Output the [x, y] coordinate of the center of the cell containing the given text.  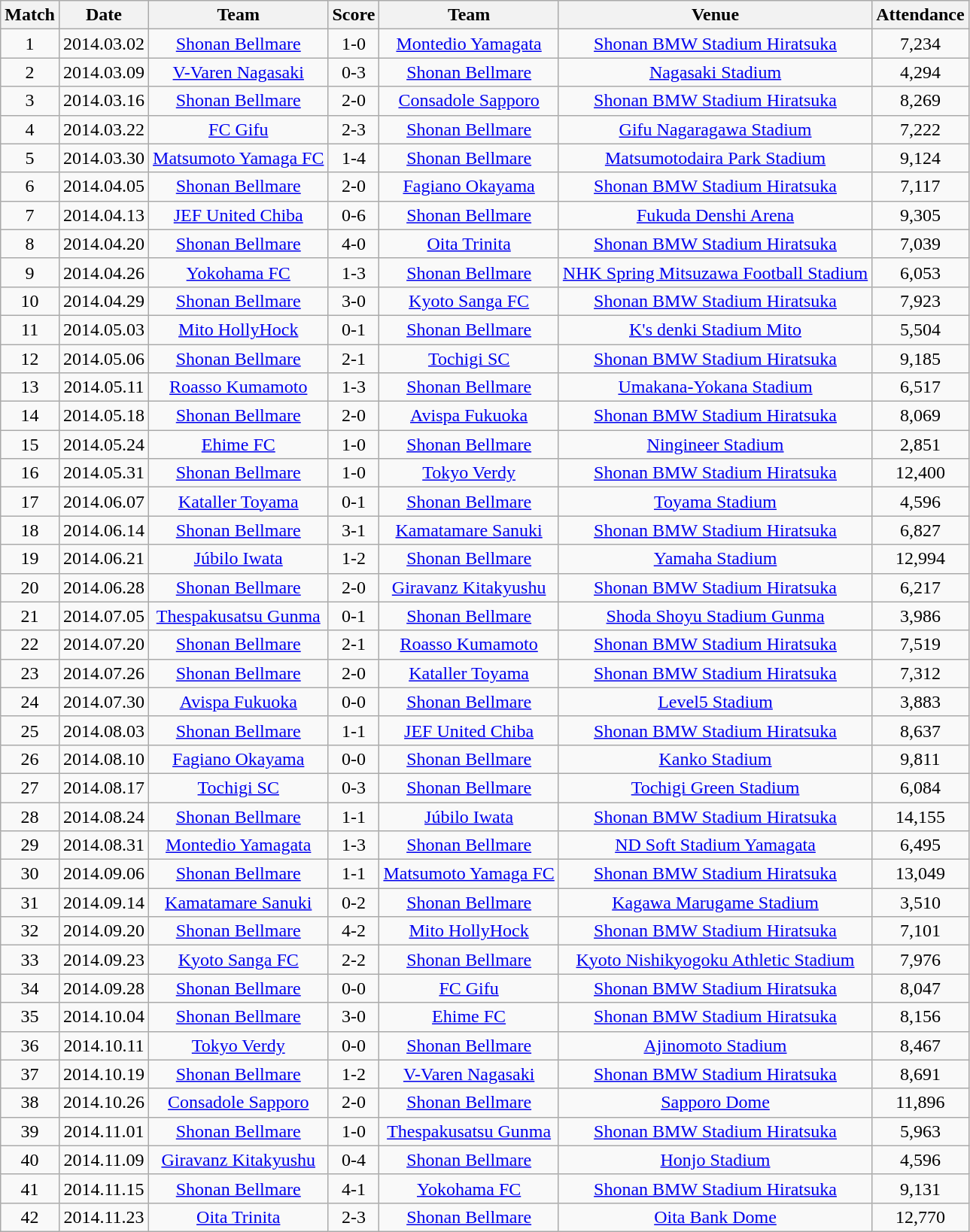
NHK Spring Mitsuzawa Football Stadium [715, 272]
2-2 [354, 960]
1 [30, 44]
2014.07.20 [104, 645]
31 [30, 903]
38 [30, 1103]
2014.04.20 [104, 244]
Honjo Stadium [715, 1160]
Score [354, 15]
24 [30, 702]
9 [30, 272]
2014.09.20 [104, 931]
11 [30, 329]
3-1 [354, 530]
0-6 [354, 215]
Kagawa Marugame Stadium [715, 903]
25 [30, 730]
4 [30, 129]
7,923 [920, 301]
7,117 [920, 187]
12,770 [920, 1217]
4-1 [354, 1188]
5 [30, 158]
6,217 [920, 587]
6,827 [920, 530]
Level5 Stadium [715, 702]
1-4 [354, 158]
2014.11.01 [104, 1131]
8,047 [920, 988]
7,312 [920, 673]
2014.03.22 [104, 129]
2014.09.14 [104, 903]
2014.05.11 [104, 387]
Matsumotodaira Park Stadium [715, 158]
3,510 [920, 903]
26 [30, 759]
17 [30, 502]
0-2 [354, 903]
8,269 [920, 101]
8,156 [920, 1017]
7,222 [920, 129]
6,053 [920, 272]
35 [30, 1017]
21 [30, 616]
2014.10.26 [104, 1103]
Gifu Nagaragawa Stadium [715, 129]
7,976 [920, 960]
2014.08.17 [104, 787]
Attendance [920, 15]
3 [30, 101]
Shoda Shoyu Stadium Gunma [715, 616]
34 [30, 988]
8,691 [920, 1074]
2014.06.28 [104, 587]
36 [30, 1045]
4,294 [920, 72]
8,467 [920, 1045]
3,883 [920, 702]
30 [30, 874]
13 [30, 387]
3,986 [920, 616]
2014.06.07 [104, 502]
9,811 [920, 759]
2014.09.28 [104, 988]
ND Soft Stadium Yamagata [715, 845]
2014.10.11 [104, 1045]
Date [104, 15]
18 [30, 530]
2014.11.23 [104, 1217]
33 [30, 960]
2014.05.03 [104, 329]
10 [30, 301]
8,069 [920, 416]
9,185 [920, 359]
12 [30, 359]
2014.03.16 [104, 101]
2014.04.26 [104, 272]
2014.07.30 [104, 702]
29 [30, 845]
Umakana-Yokana Stadium [715, 387]
2014.08.10 [104, 759]
7,519 [920, 645]
8 [30, 244]
8,637 [920, 730]
37 [30, 1074]
Yamaha Stadium [715, 559]
2014.08.03 [104, 730]
6 [30, 187]
2014.03.02 [104, 44]
2014.09.06 [104, 874]
12,400 [920, 473]
4-0 [354, 244]
23 [30, 673]
7 [30, 215]
2014.04.29 [104, 301]
Kyoto Nishikyogoku Athletic Stadium [715, 960]
11,896 [920, 1103]
2014.06.14 [104, 530]
K's denki Stadium Mito [715, 329]
Match [30, 15]
2 [30, 72]
2014.05.24 [104, 445]
2014.08.31 [104, 845]
2014.08.24 [104, 816]
6,517 [920, 387]
Oita Bank Dome [715, 1217]
2014.06.21 [104, 559]
12,994 [920, 559]
27 [30, 787]
2014.03.09 [104, 72]
Fukuda Denshi Arena [715, 215]
6,084 [920, 787]
9,131 [920, 1188]
15 [30, 445]
9,124 [920, 158]
39 [30, 1131]
2014.05.18 [104, 416]
2014.04.13 [104, 215]
2014.05.31 [104, 473]
22 [30, 645]
9,305 [920, 215]
Venue [715, 15]
7,234 [920, 44]
0-4 [354, 1160]
2014.10.04 [104, 1017]
2,851 [920, 445]
5,504 [920, 329]
Kanko Stadium [715, 759]
7,101 [920, 931]
2014.10.19 [104, 1074]
14,155 [920, 816]
14 [30, 416]
Ajinomoto Stadium [715, 1045]
2014.03.30 [104, 158]
2014.09.23 [104, 960]
Sapporo Dome [715, 1103]
2014.05.06 [104, 359]
13,049 [920, 874]
5,963 [920, 1131]
Ningineer Stadium [715, 445]
42 [30, 1217]
2014.11.15 [104, 1188]
41 [30, 1188]
20 [30, 587]
2014.11.09 [104, 1160]
2014.07.05 [104, 616]
7,039 [920, 244]
40 [30, 1160]
19 [30, 559]
16 [30, 473]
2014.07.26 [104, 673]
Nagasaki Stadium [715, 72]
32 [30, 931]
4-2 [354, 931]
6,495 [920, 845]
Tochigi Green Stadium [715, 787]
28 [30, 816]
2014.04.05 [104, 187]
Toyama Stadium [715, 502]
